Determine the [x, y] coordinate at the center of the cell enclosing the given text.  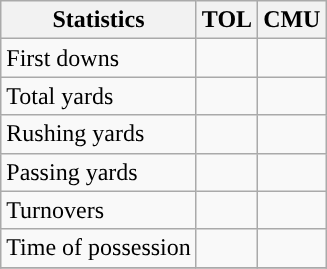
TOL [226, 20]
Time of possession [99, 248]
Turnovers [99, 210]
Statistics [99, 20]
CMU [292, 20]
Total yards [99, 96]
Rushing yards [99, 134]
Passing yards [99, 172]
First downs [99, 58]
